Determine the [x, y] coordinate at the center of the cell enclosing the given text.  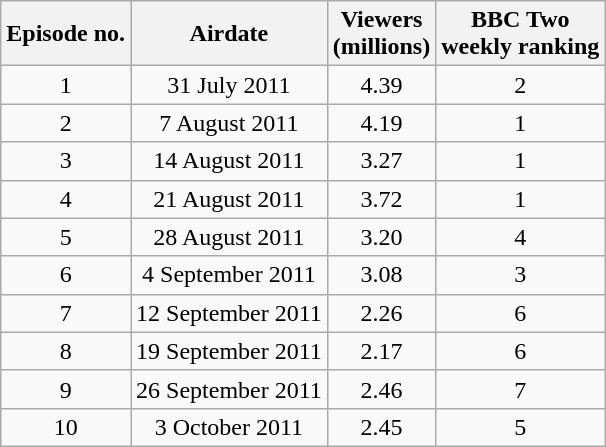
3.27 [381, 161]
7 August 2011 [230, 123]
2.17 [381, 351]
BBC Twoweekly ranking [520, 34]
28 August 2011 [230, 237]
12 September 2011 [230, 313]
3.08 [381, 275]
3.72 [381, 199]
Airdate [230, 34]
2.45 [381, 427]
10 [66, 427]
31 July 2011 [230, 85]
2.46 [381, 389]
8 [66, 351]
Viewers(millions) [381, 34]
Episode no. [66, 34]
19 September 2011 [230, 351]
9 [66, 389]
4.19 [381, 123]
3 October 2011 [230, 427]
2.26 [381, 313]
4 September 2011 [230, 275]
3.20 [381, 237]
26 September 2011 [230, 389]
14 August 2011 [230, 161]
21 August 2011 [230, 199]
4.39 [381, 85]
